From the cell containing the given text, extract its center point as (x, y) coordinate. 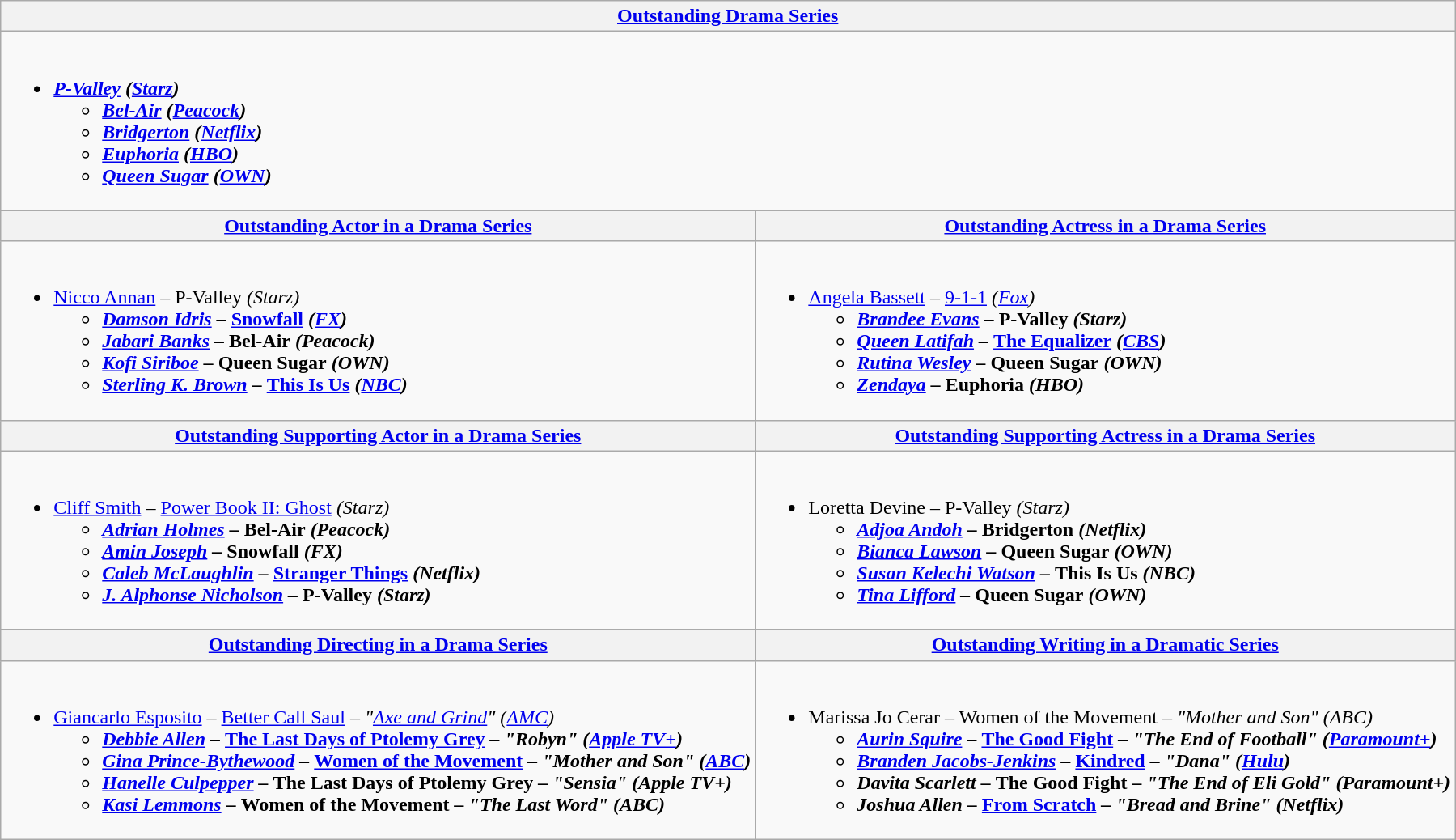
Outstanding Directing in a Drama Series (379, 645)
Outstanding Supporting Actress in a Drama Series (1105, 435)
Outstanding Actor in a Drama Series (379, 226)
Outstanding Actress in a Drama Series (1105, 226)
Outstanding Drama Series (728, 16)
Outstanding Writing in a Dramatic Series (1105, 645)
P-Valley (Starz)Bel-Air (Peacock)Bridgerton (Netflix)Euphoria (HBO)Queen Sugar (OWN) (728, 121)
Outstanding Supporting Actor in a Drama Series (379, 435)
